Extract the [x, y] coordinate from the center of the cell holding the provided text.  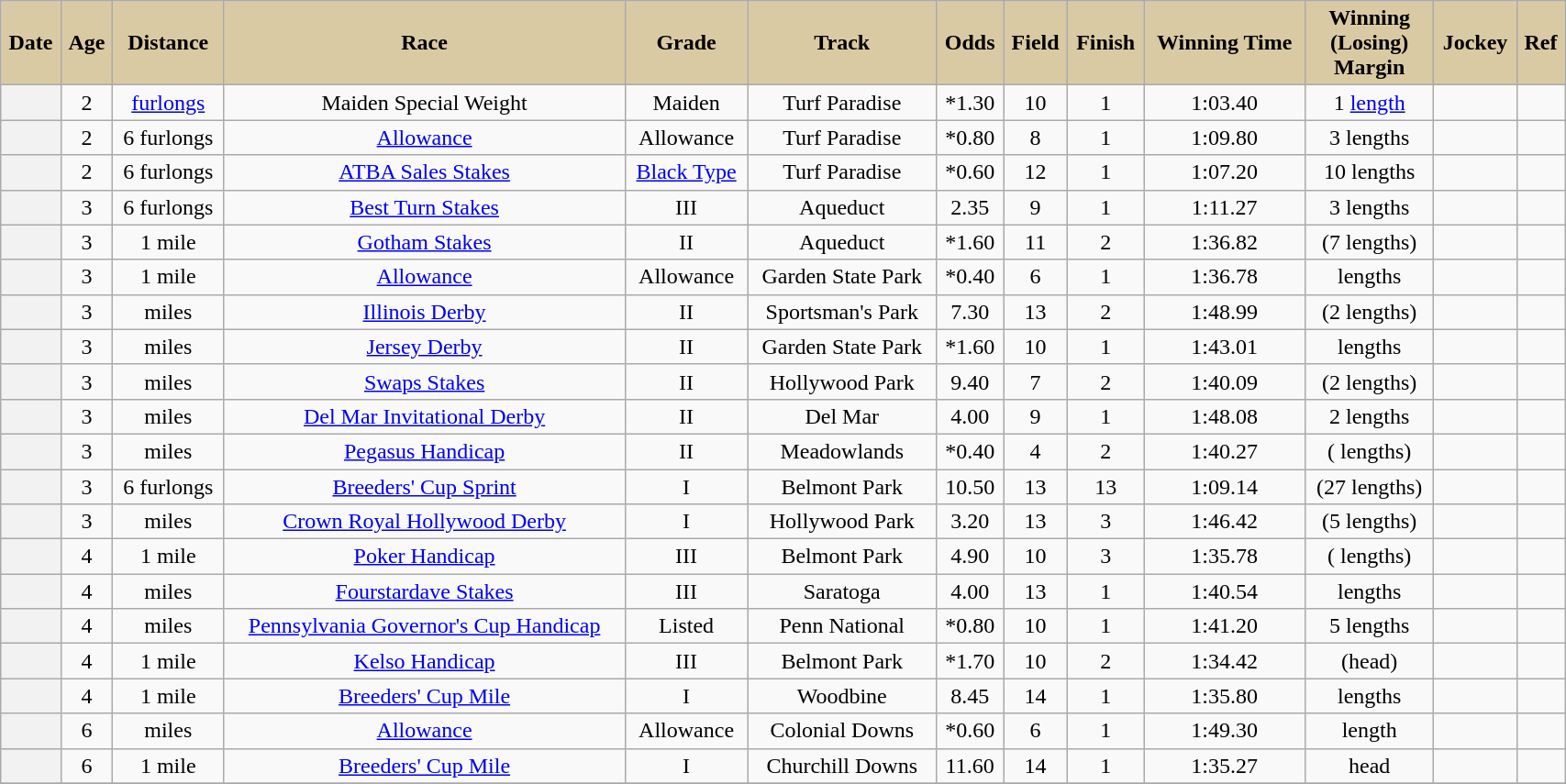
Sportsman's Park [842, 312]
2 lengths [1370, 416]
1:41.20 [1225, 626]
*1.30 [971, 103]
ATBA Sales Stakes [425, 172]
Winning Time [1225, 43]
Meadowlands [842, 451]
3.20 [971, 522]
Del Mar [842, 416]
Field [1036, 43]
Jersey Derby [425, 347]
Race [425, 43]
1:03.40 [1225, 103]
Fourstardave Stakes [425, 591]
(head) [1370, 661]
length [1370, 731]
Maiden Special Weight [425, 103]
Penn National [842, 626]
Listed [686, 626]
Breeders' Cup Sprint [425, 487]
Kelso Handicap [425, 661]
furlongs [169, 103]
Illinois Derby [425, 312]
(27 lengths) [1370, 487]
Ref [1540, 43]
(7 lengths) [1370, 242]
1:46.42 [1225, 522]
8.45 [971, 696]
1:09.80 [1225, 138]
1:40.09 [1225, 381]
12 [1036, 172]
11.60 [971, 766]
1:11.27 [1225, 207]
1:35.27 [1225, 766]
1:36.82 [1225, 242]
Poker Handicap [425, 557]
Best Turn Stakes [425, 207]
1:48.99 [1225, 312]
Woodbine [842, 696]
Jockey [1475, 43]
Pegasus Handicap [425, 451]
Pennsylvania Governor's Cup Handicap [425, 626]
10.50 [971, 487]
Black Type [686, 172]
Saratoga [842, 591]
4.90 [971, 557]
1:43.01 [1225, 347]
1 length [1370, 103]
*1.70 [971, 661]
2.35 [971, 207]
Del Mar Invitational Derby [425, 416]
Maiden [686, 103]
1:09.14 [1225, 487]
Winning(Losing)Margin [1370, 43]
8 [1036, 138]
Finish [1106, 43]
(5 lengths) [1370, 522]
1:07.20 [1225, 172]
1:36.78 [1225, 277]
1:48.08 [1225, 416]
Track [842, 43]
Odds [971, 43]
1:49.30 [1225, 731]
7 [1036, 381]
head [1370, 766]
Crown Royal Hollywood Derby [425, 522]
9.40 [971, 381]
Date [31, 43]
10 lengths [1370, 172]
Grade [686, 43]
Swaps Stakes [425, 381]
1:35.78 [1225, 557]
Churchill Downs [842, 766]
5 lengths [1370, 626]
1:40.27 [1225, 451]
7.30 [971, 312]
1:34.42 [1225, 661]
1:35.80 [1225, 696]
Gotham Stakes [425, 242]
Distance [169, 43]
1:40.54 [1225, 591]
Colonial Downs [842, 731]
Age [86, 43]
11 [1036, 242]
